Return (x, y) of the center of cell containing provided text 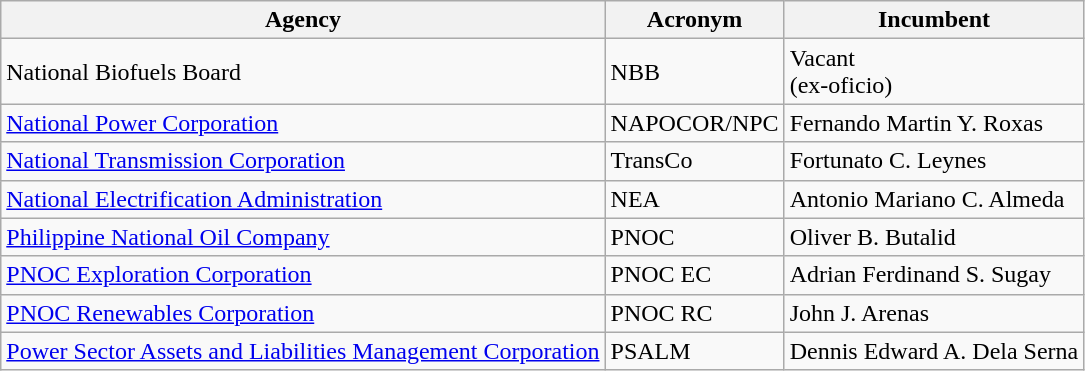
PNOC RC (694, 313)
NAPOCOR/NPC (694, 123)
NEA (694, 199)
Oliver B. Butalid (934, 237)
PNOC Exploration Corporation (303, 275)
Philippine National Oil Company (303, 237)
National Electrification Administration (303, 199)
Incumbent (934, 20)
National Biofuels Board (303, 72)
Fortunato C. Leynes (934, 161)
Power Sector Assets and Liabilities Management Corporation (303, 351)
PNOC EC (694, 275)
TransCo (694, 161)
PNOC Renewables Corporation (303, 313)
Acronym (694, 20)
John J. Arenas (934, 313)
Fernando Martin Y. Roxas (934, 123)
NBB (694, 72)
National Power Corporation (303, 123)
Antonio Mariano C. Almeda (934, 199)
PNOC (694, 237)
Agency (303, 20)
National Transmission Corporation (303, 161)
Adrian Ferdinand S. Sugay (934, 275)
Dennis Edward A. Dela Serna (934, 351)
PSALM (694, 351)
Vacant(ex-oficio) (934, 72)
